Return the [x, y] coordinate for the center point of the cell that contains the specified text.  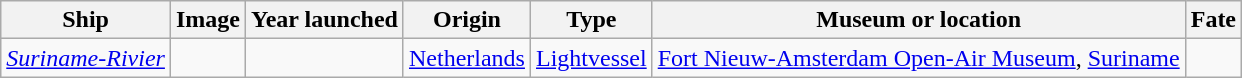
Lightvessel [591, 58]
Fate [1213, 20]
Museum or location [918, 20]
Ship [86, 20]
Origin [466, 20]
Image [208, 20]
Year launched [324, 20]
Fort Nieuw-Amsterdam Open-Air Museum, Suriname [918, 58]
Suriname-Rivier [86, 58]
Netherlands [466, 58]
Type [591, 20]
